Detect which cell encompasses the target text, then output its (X, Y) center coordinate. 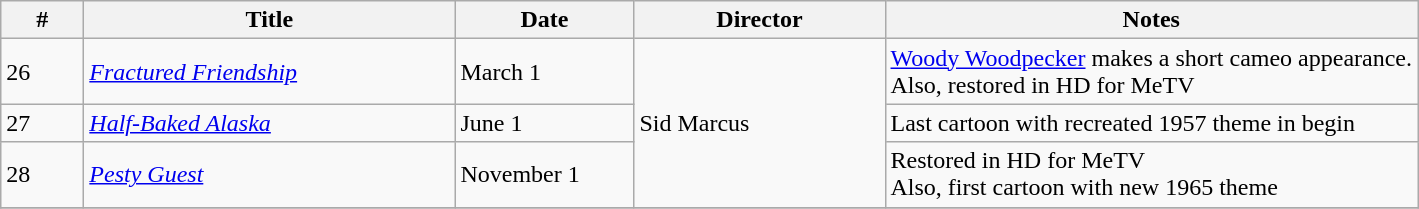
Notes (1152, 20)
Last cartoon with recreated 1957 theme in begin (1152, 123)
Pesty Guest (270, 174)
Restored in HD for MeTVAlso, first cartoon with new 1965 theme (1152, 174)
26 (42, 72)
28 (42, 174)
Sid Marcus (760, 123)
March 1 (544, 72)
November 1 (544, 174)
Half-Baked Alaska (270, 123)
Title (270, 20)
# (42, 20)
Director (760, 20)
Woody Woodpecker makes a short cameo appearance.Also, restored in HD for MeTV (1152, 72)
27 (42, 123)
Fractured Friendship (270, 72)
Date (544, 20)
June 1 (544, 123)
